For the text-containing cell, return its midpoint in [x, y] coordinate format. 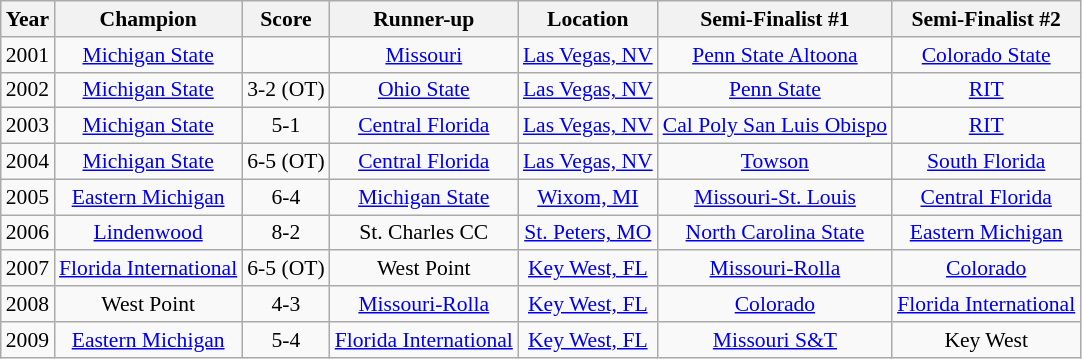
Penn State [775, 90]
2007 [28, 269]
2004 [28, 162]
2008 [28, 304]
Towson [775, 162]
8-2 [286, 233]
Lindenwood [148, 233]
Missouri-St. Louis [775, 197]
Ohio State [424, 90]
Location [588, 19]
St. Charles CC [424, 233]
2005 [28, 197]
Year [28, 19]
Wixom, MI [588, 197]
2009 [28, 340]
2006 [28, 233]
4-3 [286, 304]
6-4 [286, 197]
Semi-Finalist #1 [775, 19]
Cal Poly San Luis Obispo [775, 126]
5-4 [286, 340]
Key West [986, 340]
2002 [28, 90]
Score [286, 19]
North Carolina State [775, 233]
Missouri S&T [775, 340]
Missouri [424, 55]
Runner-up [424, 19]
5-1 [286, 126]
3-2 (OT) [286, 90]
2001 [28, 55]
Penn State Altoona [775, 55]
Semi-Finalist #2 [986, 19]
Champion [148, 19]
Colorado State [986, 55]
South Florida [986, 162]
St. Peters, MO [588, 233]
2003 [28, 126]
